Extract the [X, Y] coordinate from the center of the cell holding the provided text.  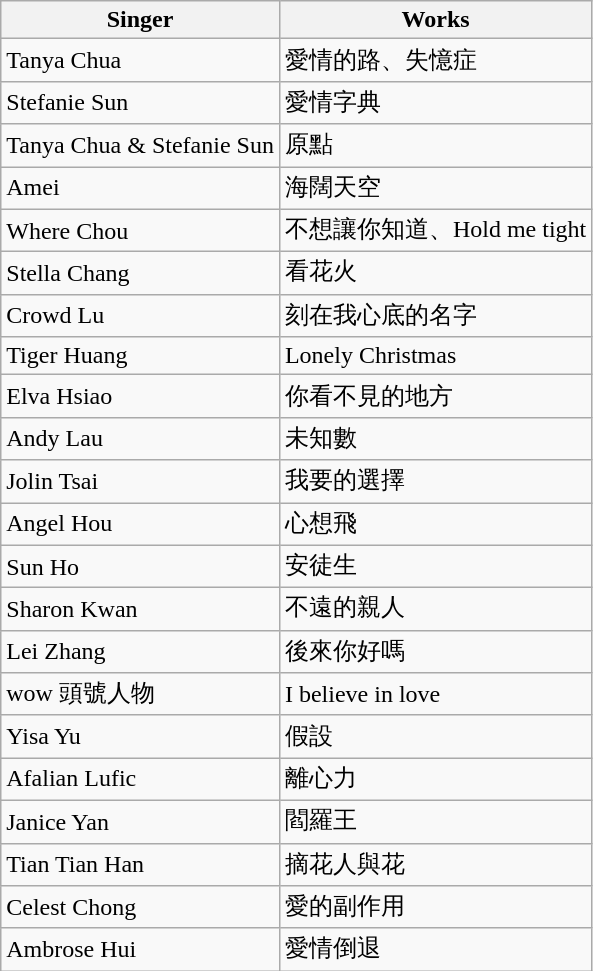
Stefanie Sun [140, 102]
安徒生 [435, 566]
後來你好嗎 [435, 652]
原點 [435, 146]
Yisa Yu [140, 736]
摘花人與花 [435, 864]
心想飛 [435, 524]
Works [435, 20]
Amei [140, 188]
Tian Tian Han [140, 864]
愛情的路、失憶症 [435, 60]
Janice Yan [140, 822]
Elva Hsiao [140, 396]
Tanya Chua & Stefanie Sun [140, 146]
Tiger Huang [140, 356]
Singer [140, 20]
Afalian Lufic [140, 780]
Lonely Christmas [435, 356]
Angel Hou [140, 524]
I believe in love [435, 694]
不想讓你知道、Hold me tight [435, 230]
Sun Ho [140, 566]
愛的副作用 [435, 908]
Lei Zhang [140, 652]
刻在我心底的名字 [435, 316]
我要的選擇 [435, 482]
Ambrose Hui [140, 950]
閻羅王 [435, 822]
Tanya Chua [140, 60]
Where Chou [140, 230]
不遠的親人 [435, 610]
Stella Chang [140, 274]
Jolin Tsai [140, 482]
愛情倒退 [435, 950]
你看不見的地方 [435, 396]
愛情字典 [435, 102]
Crowd Lu [140, 316]
假設 [435, 736]
wow 頭號人物 [140, 694]
離心力 [435, 780]
海闊天空 [435, 188]
Celest Chong [140, 908]
看花火 [435, 274]
Andy Lau [140, 438]
未知數 [435, 438]
Sharon Kwan [140, 610]
